Return (X, Y) of the center of cell containing provided text 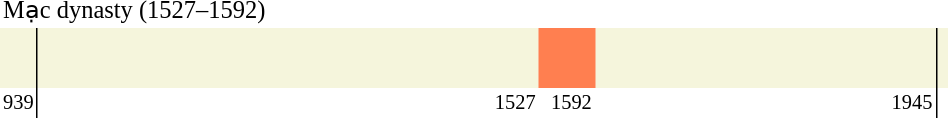
1527 (288, 103)
1592 (567, 103)
939 (19, 103)
1945 (766, 103)
